From the cell containing the given text, extract its center point as (x, y) coordinate. 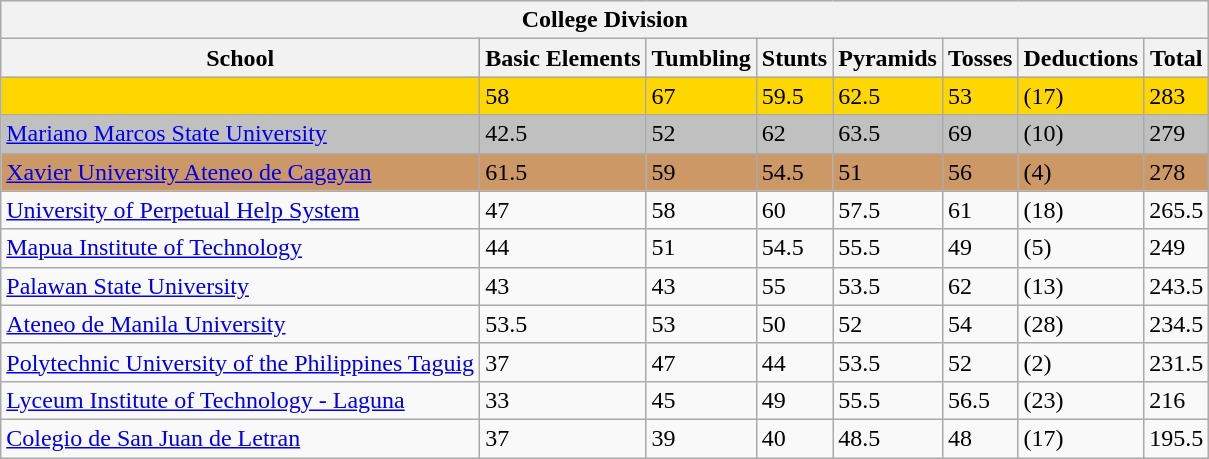
279 (1176, 134)
Tumbling (701, 58)
50 (794, 324)
67 (701, 96)
Stunts (794, 58)
42.5 (563, 134)
48.5 (888, 438)
Xavier University Ateneo de Cagayan (240, 172)
39 (701, 438)
283 (1176, 96)
55 (794, 286)
216 (1176, 400)
(4) (1081, 172)
234.5 (1176, 324)
56.5 (980, 400)
63.5 (888, 134)
33 (563, 400)
Tosses (980, 58)
54 (980, 324)
61.5 (563, 172)
University of Perpetual Help System (240, 210)
40 (794, 438)
195.5 (1176, 438)
(2) (1081, 362)
(28) (1081, 324)
45 (701, 400)
59 (701, 172)
School (240, 58)
Palawan State University (240, 286)
(23) (1081, 400)
(5) (1081, 248)
249 (1176, 248)
(18) (1081, 210)
Deductions (1081, 58)
59.5 (794, 96)
56 (980, 172)
Ateneo de Manila University (240, 324)
Mapua Institute of Technology (240, 248)
265.5 (1176, 210)
243.5 (1176, 286)
Basic Elements (563, 58)
61 (980, 210)
48 (980, 438)
Pyramids (888, 58)
Lyceum Institute of Technology - Laguna (240, 400)
69 (980, 134)
278 (1176, 172)
Total (1176, 58)
231.5 (1176, 362)
60 (794, 210)
57.5 (888, 210)
Colegio de San Juan de Letran (240, 438)
(10) (1081, 134)
62.5 (888, 96)
(13) (1081, 286)
College Division (605, 20)
Polytechnic University of the Philippines Taguig (240, 362)
Mariano Marcos State University (240, 134)
